Extract the (X, Y) coordinate from the center of the cell holding the provided text.  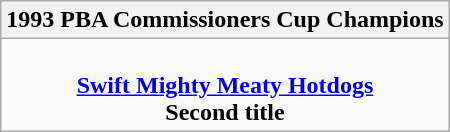
1993 PBA Commissioners Cup Champions (225, 20)
Swift Mighty Meaty Hotdogs Second title (225, 85)
